Scan for the cell matching the given text and deliver its (x, y) coordinate at center. 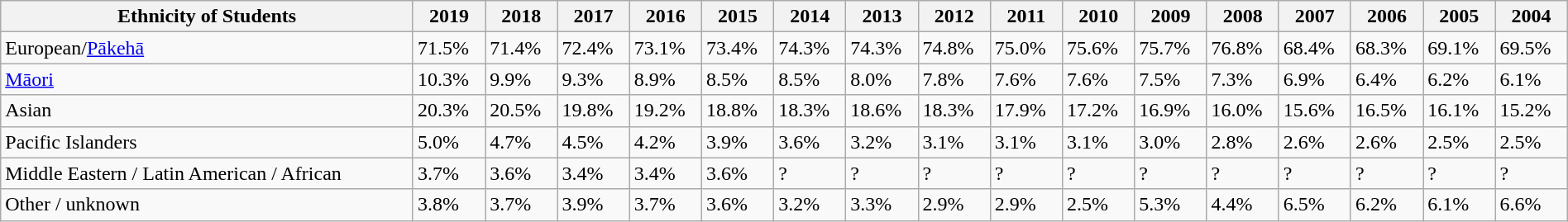
6.6% (1532, 205)
2006 (1386, 17)
19.8% (594, 111)
4.4% (1242, 205)
4.7% (521, 142)
10.3% (448, 79)
2016 (665, 17)
Asian (207, 111)
2008 (1242, 17)
Middle Eastern / Latin American / African (207, 173)
4.2% (665, 142)
71.4% (521, 48)
2017 (594, 17)
68.3% (1386, 48)
2.8% (1242, 142)
2014 (810, 17)
7.8% (954, 79)
76.8% (1242, 48)
69.5% (1532, 48)
2005 (1459, 17)
2004 (1532, 17)
3.0% (1171, 142)
69.1% (1459, 48)
2018 (521, 17)
71.5% (448, 48)
2012 (954, 17)
6.9% (1315, 79)
20.3% (448, 111)
2009 (1171, 17)
Other / unknown (207, 205)
2010 (1098, 17)
9.9% (521, 79)
7.3% (1242, 79)
Pacific Islanders (207, 142)
Māori (207, 79)
6.4% (1386, 79)
3.3% (882, 205)
17.2% (1098, 111)
16.0% (1242, 111)
15.2% (1532, 111)
16.9% (1171, 111)
18.8% (738, 111)
73.4% (738, 48)
16.5% (1386, 111)
8.9% (665, 79)
2019 (448, 17)
5.3% (1171, 205)
Ethnicity of Students (207, 17)
2013 (882, 17)
2011 (1025, 17)
19.2% (665, 111)
73.1% (665, 48)
9.3% (594, 79)
2015 (738, 17)
8.0% (882, 79)
15.6% (1315, 111)
75.0% (1025, 48)
68.4% (1315, 48)
17.9% (1025, 111)
3.8% (448, 205)
2007 (1315, 17)
16.1% (1459, 111)
72.4% (594, 48)
75.7% (1171, 48)
75.6% (1098, 48)
18.6% (882, 111)
European/Pākehā (207, 48)
20.5% (521, 111)
6.5% (1315, 205)
74.8% (954, 48)
4.5% (594, 142)
5.0% (448, 142)
7.5% (1171, 79)
